Extract the [x, y] coordinate from the center of the cell holding the provided text.  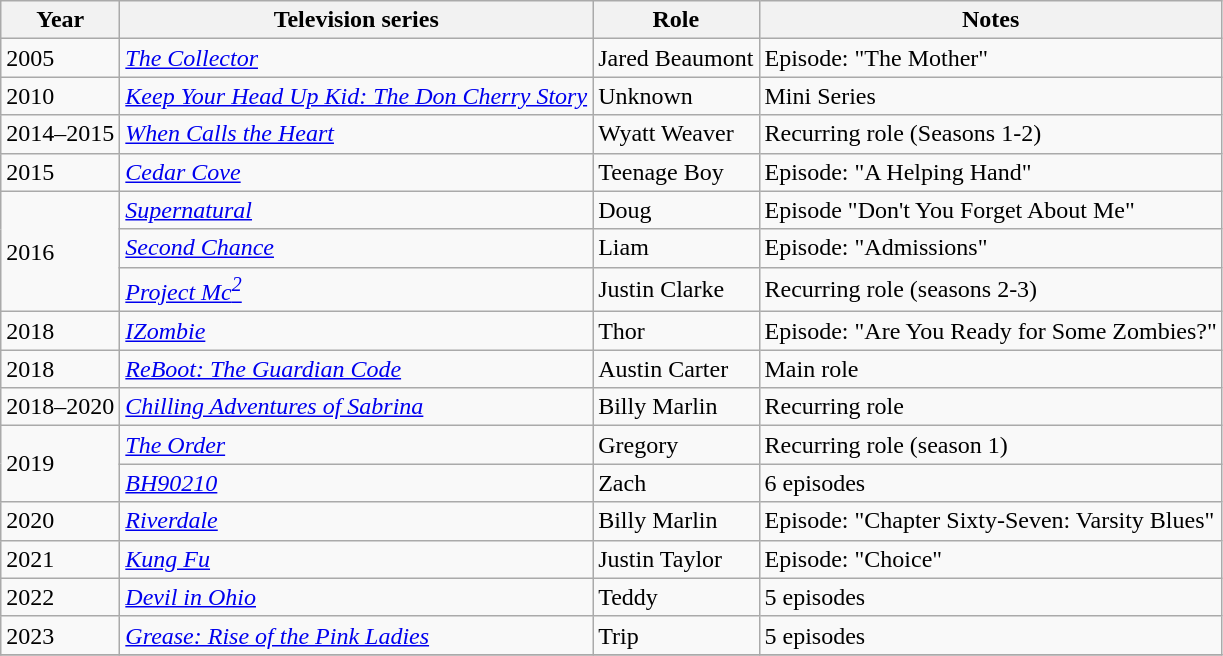
2023 [60, 635]
2022 [60, 597]
Episode: "Are You Ready for Some Zombies?" [990, 331]
Episode: "Choice" [990, 559]
2010 [60, 96]
Doug [676, 210]
Episode "Don't You Forget About Me" [990, 210]
Liam [676, 248]
2015 [60, 172]
Project Mc2 [356, 290]
Justin Taylor [676, 559]
Role [676, 20]
Kung Fu [356, 559]
2016 [60, 252]
Zach [676, 483]
Supernatural [356, 210]
IZombie [356, 331]
The Collector [356, 58]
2020 [60, 521]
6 episodes [990, 483]
Devil in Ohio [356, 597]
Recurring role (season 1) [990, 445]
Teddy [676, 597]
Year [60, 20]
Unknown [676, 96]
Justin Clarke [676, 290]
Thor [676, 331]
Jared Beaumont [676, 58]
Grease: Rise of the Pink Ladies [356, 635]
Cedar Cove [356, 172]
Wyatt Weaver [676, 134]
Trip [676, 635]
Episode: "A Helping Hand" [990, 172]
Episode: "Chapter Sixty-Seven: Varsity Blues" [990, 521]
Mini Series [990, 96]
Gregory [676, 445]
2014–2015 [60, 134]
Main role [990, 369]
2021 [60, 559]
2018–2020 [60, 407]
Keep Your Head Up Kid: The Don Cherry Story [356, 96]
Notes [990, 20]
Chilling Adventures of Sabrina [356, 407]
When Calls the Heart [356, 134]
2005 [60, 58]
Television series [356, 20]
Second Chance [356, 248]
2019 [60, 464]
ReBoot: The Guardian Code [356, 369]
Recurring role [990, 407]
Austin Carter [676, 369]
Episode: "Admissions" [990, 248]
Riverdale [356, 521]
BH90210 [356, 483]
Teenage Boy [676, 172]
Recurring role (Seasons 1-2) [990, 134]
The Order [356, 445]
Recurring role (seasons 2-3) [990, 290]
Episode: "The Mother" [990, 58]
